Return (x, y) of the center of cell containing provided text 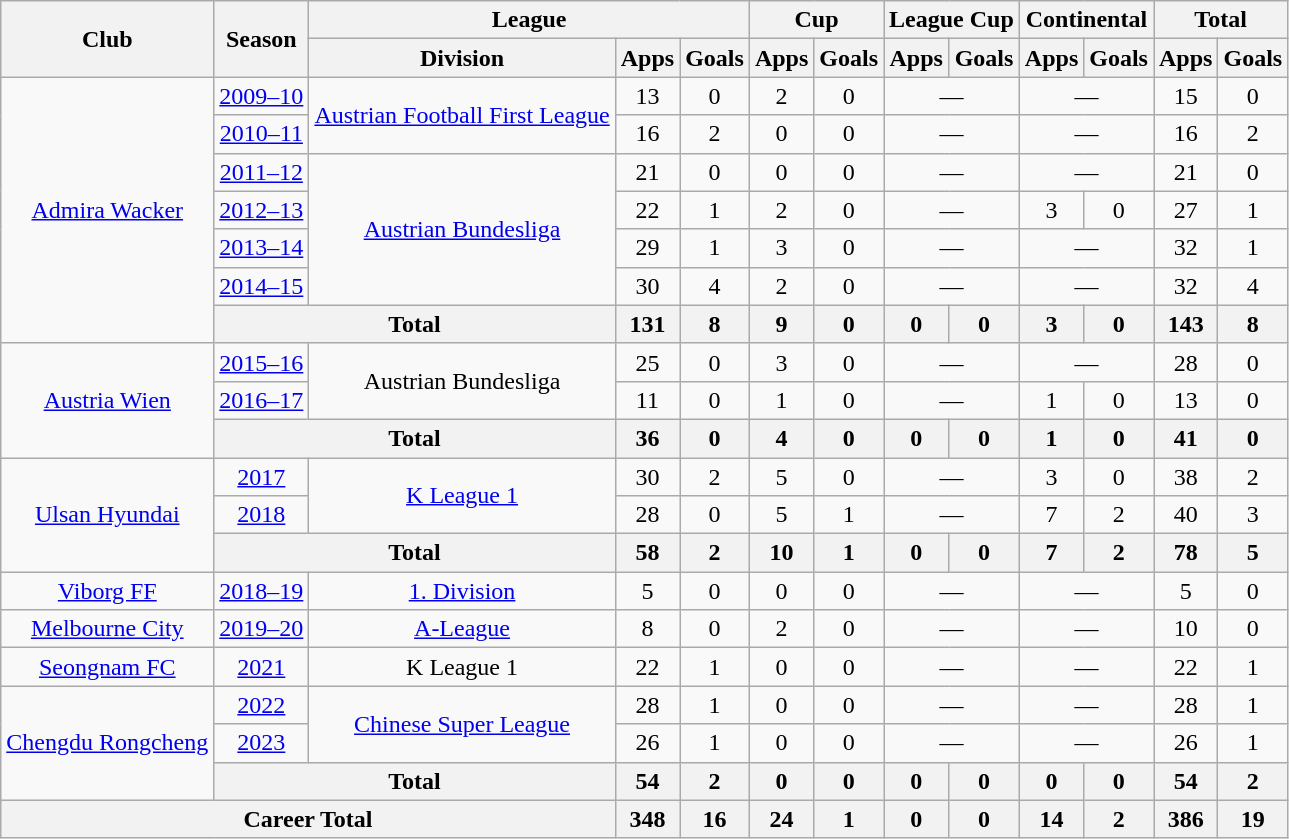
Chengdu Rongcheng (108, 743)
Cup (816, 20)
Chinese Super League (462, 724)
2018–19 (262, 591)
Austria Wien (108, 400)
Seongnam FC (108, 667)
78 (1186, 553)
2010–11 (262, 134)
2009–10 (262, 96)
1. Division (462, 591)
27 (1186, 210)
2011–12 (262, 172)
143 (1186, 324)
Season (262, 39)
2022 (262, 705)
Admira Wacker (108, 210)
League (530, 20)
15 (1186, 96)
36 (647, 438)
9 (781, 324)
Ulsan Hyundai (108, 515)
386 (1186, 819)
348 (647, 819)
2018 (262, 515)
Division (462, 58)
40 (1186, 515)
58 (647, 553)
A-League (462, 629)
2015–16 (262, 362)
2019–20 (262, 629)
25 (647, 362)
38 (1186, 477)
14 (1051, 819)
Austrian Football First League (462, 115)
Viborg FF (108, 591)
29 (647, 248)
League Cup (952, 20)
2021 (262, 667)
2012–13 (262, 210)
2023 (262, 743)
2014–15 (262, 286)
2017 (262, 477)
2016–17 (262, 400)
Melbourne City (108, 629)
Continental (1086, 20)
Career Total (308, 819)
11 (647, 400)
Club (108, 39)
131 (647, 324)
41 (1186, 438)
24 (781, 819)
19 (1253, 819)
2013–14 (262, 248)
